Return the [x, y] coordinate for the center point of the cell that contains the specified text.  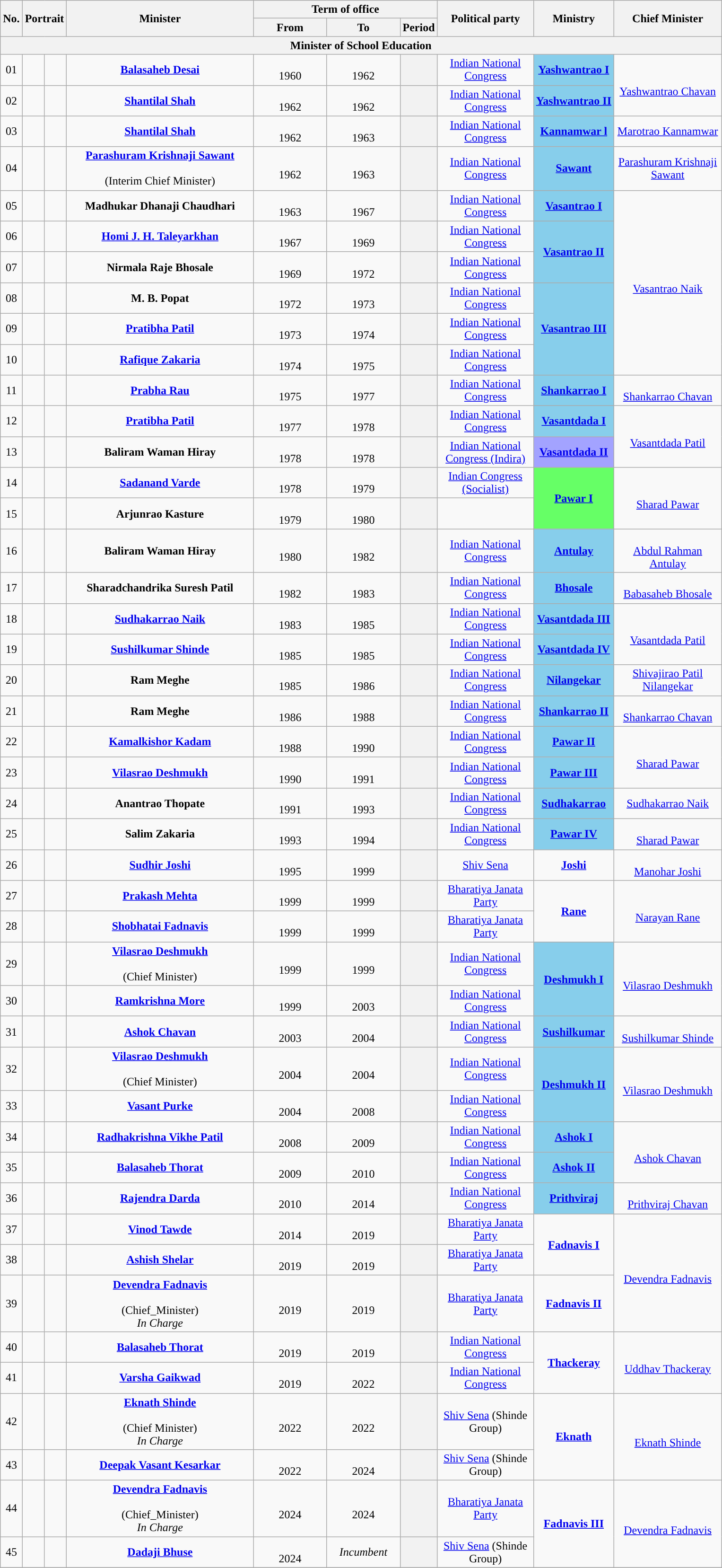
Varsha Gaikwad [160, 1378]
30 [11, 1001]
Deepak Vasant Kesarkar [160, 1465]
Joshi [574, 865]
Abdul Rahman Antulay [668, 551]
From [290, 27]
Pawar III [574, 772]
11 [11, 391]
41 [11, 1378]
01 [11, 70]
Nirmala Raje Bhosale [160, 267]
Eknath Shinde [668, 1436]
14 [11, 483]
Shiv Sena [485, 865]
No. [11, 18]
27 [11, 896]
Indian National Congress (Indira) [485, 452]
Nilangekar [574, 680]
Yashwantrao I [574, 70]
Kamalkishor Kadam [160, 742]
Marotrao Kannamwar [668, 132]
Fadnavis III [574, 1524]
Rane [574, 911]
Deshmukh I [574, 979]
Sharadchandrika Suresh Patil [160, 588]
Incumbent [363, 1552]
03 [11, 132]
Salim Zakaria [160, 834]
Period [419, 27]
23 [11, 772]
08 [11, 298]
M. B. Popat [160, 298]
Pawar II [574, 742]
Rafique Zakaria [160, 360]
Prithviraj [574, 1198]
To [363, 27]
22 [11, 742]
38 [11, 1260]
Vasantdada II [574, 452]
Uddhav Thackeray [668, 1362]
Pawar IV [574, 834]
Narayan Rane [668, 911]
Sawant [574, 168]
42 [11, 1421]
1994 [363, 834]
40 [11, 1347]
Kannamwar l [574, 132]
Bhosale [574, 588]
Eknath Shinde (Chief Minister)In Charge [160, 1421]
Shivajirao Patil Nilangekar [668, 680]
Vasantrao Naik [668, 282]
Parashuram Krishnaji Sawant (Interim Chief Minister) [160, 168]
Vasant Purke [160, 1106]
26 [11, 865]
29 [11, 964]
Thackeray [574, 1362]
Balasaheb Desai [160, 70]
Political party [485, 18]
Vinod Tawde [160, 1229]
Deshmukh II [574, 1084]
Rajendra Darda [160, 1198]
02 [11, 100]
32 [11, 1069]
Vasantdada I [574, 421]
Madhukar Dhanaji Chaudhari [160, 205]
Indian Congress (Socialist) [485, 483]
19 [11, 649]
Parashuram Krishnaji Sawant [668, 168]
34 [11, 1136]
Shobhatai Fadnavis [160, 926]
Antulay [574, 551]
Ashish Shelar [160, 1260]
Minister [160, 18]
Babasaheb Bhosale [668, 588]
21 [11, 711]
Arjunrao Kasture [160, 514]
18 [11, 619]
Shankarrao I [574, 391]
15 [11, 514]
1960 [290, 70]
28 [11, 926]
25 [11, 834]
Anantrao Thopate [160, 803]
Shankarrao II [574, 711]
36 [11, 1198]
Term of office [345, 9]
Vasantdada IV [574, 649]
16 [11, 551]
Dadaji Bhuse [160, 1552]
Vasantrao I [574, 205]
Fadnavis I [574, 1244]
Yashwantrao Chavan [668, 85]
44 [11, 1508]
Sushilkumar [574, 1031]
10 [11, 360]
Yashwantrao II [574, 100]
37 [11, 1229]
Vasantrao II [574, 252]
Ramkrishna More [160, 1001]
Sadanand Varde [160, 483]
Manohar Joshi [668, 865]
Portrait [44, 18]
13 [11, 452]
Fadnavis II [574, 1303]
31 [11, 1031]
Sudhakarrao [574, 803]
43 [11, 1465]
06 [11, 237]
Prakash Mehta [160, 896]
Ashok II [574, 1168]
Homi J. H. Taleyarkhan [160, 237]
35 [11, 1168]
Sudhir Joshi [160, 865]
Vasantdada III [574, 619]
Ashok I [574, 1136]
Eknath [574, 1436]
20 [11, 680]
Minister of School Education [361, 45]
1995 [290, 865]
Prithviraj Chavan [668, 1198]
07 [11, 267]
33 [11, 1106]
39 [11, 1303]
Pawar I [574, 498]
12 [11, 421]
Radhakrishna Vikhe Patil [160, 1136]
04 [11, 168]
05 [11, 205]
Chief Minister [668, 18]
09 [11, 328]
24 [11, 803]
Vasantrao III [574, 328]
Prabha Rau [160, 391]
Ministry [574, 18]
45 [11, 1552]
17 [11, 588]
